Search for the cell housing the specified text and yield its [x, y] center coordinate. 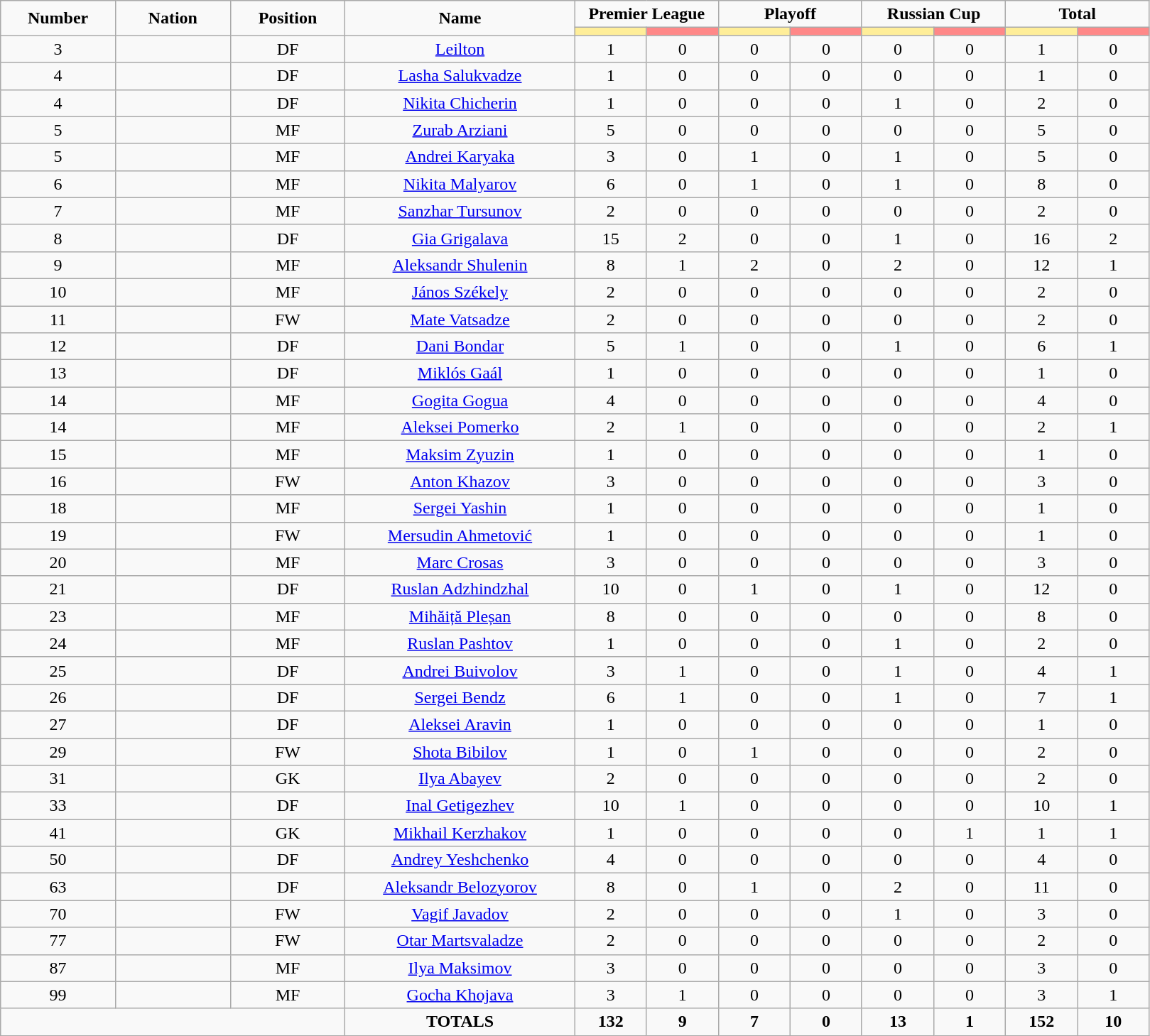
50 [58, 860]
Aleksei Pomerko [460, 427]
Mikhail Kerzhakov [460, 833]
24 [58, 643]
26 [58, 697]
Mate Vatsadze [460, 319]
99 [58, 995]
63 [58, 887]
Otar Martsvaladze [460, 941]
29 [58, 752]
Ruslan Pashtov [460, 643]
Ilya Abayev [460, 779]
Gocha Khojava [460, 995]
Miklós Gaál [460, 373]
Sanzhar Tursunov [460, 211]
Aleksandr Belozyorov [460, 887]
21 [58, 589]
Inal Getigezhev [460, 806]
87 [58, 968]
Aleksandr Shulenin [460, 265]
Zurab Arziani [460, 130]
TOTALS [460, 1022]
Sergei Yashin [460, 508]
33 [58, 806]
Ilya Maksimov [460, 968]
70 [58, 914]
20 [58, 562]
152 [1041, 1022]
Playoff [790, 14]
Number [58, 18]
Position [288, 18]
41 [58, 833]
Dani Bondar [460, 347]
Leilton [460, 49]
Andrei Karyaka [460, 157]
Marc Crosas [460, 562]
Nation [173, 18]
János Székely [460, 292]
Andrei Buivolov [460, 670]
Mersudin Ahmetović [460, 535]
Mihăiță Pleșan [460, 616]
Andrey Yeshchenko [460, 860]
132 [611, 1022]
25 [58, 670]
Russian Cup [933, 14]
Total [1078, 14]
Name [460, 18]
Aleksei Aravin [460, 724]
18 [58, 508]
Anton Khazov [460, 481]
Shota Bibilov [460, 752]
Nikita Malyarov [460, 184]
23 [58, 616]
31 [58, 779]
Gia Grigalava [460, 238]
19 [58, 535]
77 [58, 941]
Lasha Salukvadze [460, 76]
Gogita Gogua [460, 400]
Maksim Zyuzin [460, 454]
Sergei Bendz [460, 697]
Ruslan Adzhindzhal [460, 589]
Nikita Chicherin [460, 103]
Vagif Javadov [460, 914]
27 [58, 724]
Premier League [646, 14]
